Provide the [X, Y] coordinate of the cell's center where the given text is located.  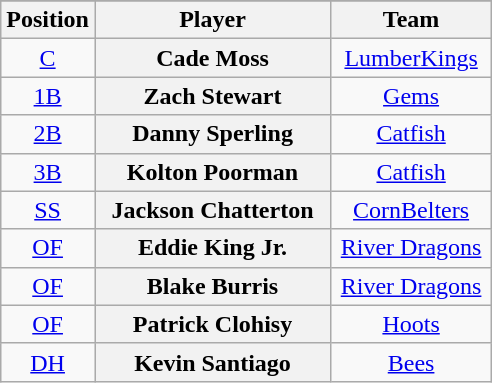
Team [412, 20]
3B [48, 172]
DH [48, 362]
Blake Burris [212, 286]
LumberKings [412, 58]
Kevin Santiago [212, 362]
2B [48, 134]
Player [212, 20]
Eddie King Jr. [212, 248]
Zach Stewart [212, 96]
Position [48, 20]
Hoots [412, 324]
Bees [412, 362]
Jackson Chatterton [212, 210]
Danny Sperling [212, 134]
CornBelters [412, 210]
C [48, 58]
SS [48, 210]
Gems [412, 96]
Kolton Poorman [212, 172]
Patrick Clohisy [212, 324]
Cade Moss [212, 58]
1B [48, 96]
